Search for the cell housing the specified text and yield its [x, y] center coordinate. 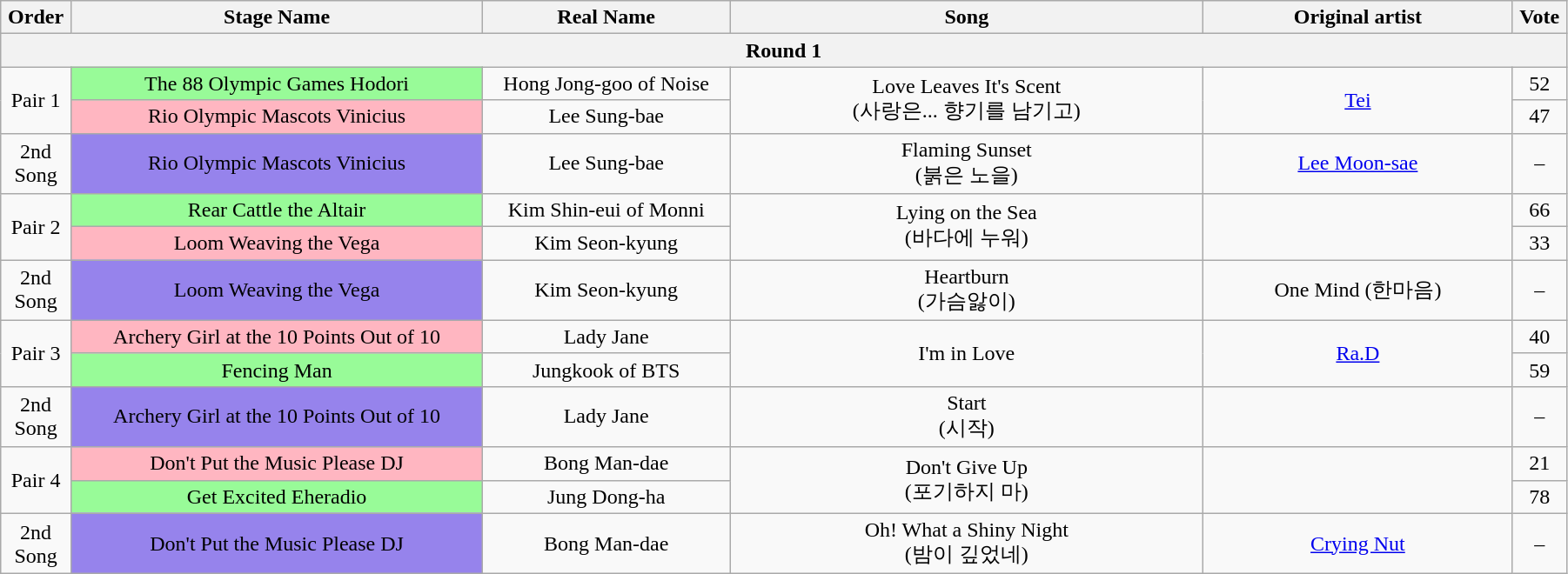
Heartburn(가슴앓이) [967, 290]
Fencing Man [277, 370]
Pair 3 [37, 353]
Love Leaves It's Scent(사랑은... 향기를 남기고) [967, 100]
Get Excited Eheradio [277, 497]
52 [1540, 83]
Jungkook of BTS [606, 370]
47 [1540, 117]
Flaming Sunset(붉은 노을) [967, 164]
Stage Name [277, 17]
Original artist [1357, 17]
Pair 1 [37, 100]
I'm in Love [967, 353]
Lee Moon-sae [1357, 164]
Tei [1357, 100]
Crying Nut [1357, 544]
Rear Cattle the Altair [277, 210]
The 88 Olympic Games Hodori [277, 83]
Order [37, 17]
Jung Dong-ha [606, 497]
59 [1540, 370]
One Mind (한마음) [1357, 290]
33 [1540, 244]
Start(시작) [967, 417]
Oh! What a Shiny Night(밤이 깊었네) [967, 544]
Song [967, 17]
21 [1540, 464]
Round 1 [784, 50]
Real Name [606, 17]
Don't Give Up(포기하지 마) [967, 480]
Hong Jong-goo of Noise [606, 83]
Kim Shin-eui of Monni [606, 210]
Pair 2 [37, 227]
66 [1540, 210]
Vote [1540, 17]
Pair 4 [37, 480]
40 [1540, 337]
Lying on the Sea(바다에 누워) [967, 227]
Ra.D [1357, 353]
78 [1540, 497]
